Search for the cell housing the specified text and yield its [X, Y] center coordinate. 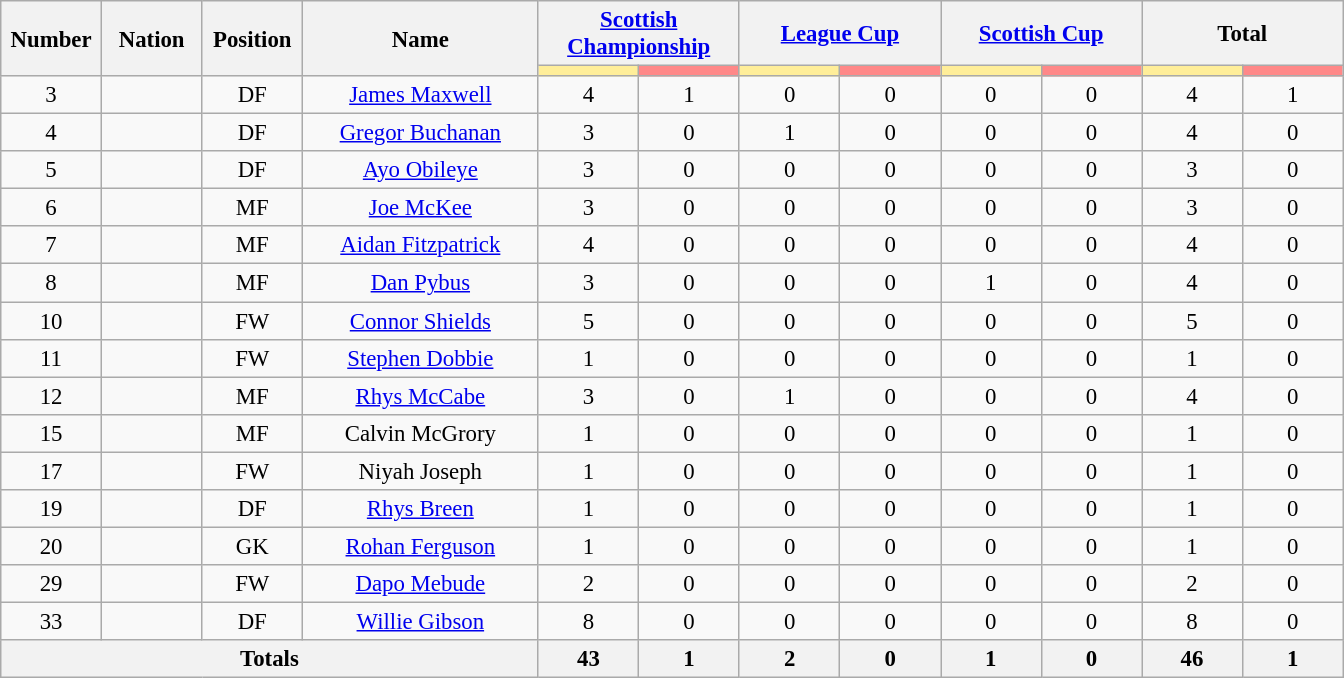
Position [252, 38]
11 [52, 358]
Stephen Dobbie [421, 358]
James Maxwell [421, 95]
17 [52, 471]
Connor Shields [421, 321]
Rohan Ferguson [421, 546]
Joe McKee [421, 208]
Willie Gibson [421, 621]
33 [52, 621]
Nation [152, 38]
6 [52, 208]
Rhys Breen [421, 509]
29 [52, 584]
19 [52, 509]
46 [1192, 659]
League Cup [840, 34]
10 [52, 321]
Scottish Championship [638, 34]
Ayo Obileye [421, 170]
GK [252, 546]
15 [52, 433]
7 [52, 245]
Dan Pybus [421, 283]
Scottish Cup [1040, 34]
Number [52, 38]
Dapo Mebude [421, 584]
Aidan Fitzpatrick [421, 245]
Totals [270, 659]
12 [52, 396]
Total [1242, 34]
Name [421, 38]
Rhys McCabe [421, 396]
Niyah Joseph [421, 471]
Calvin McGrory [421, 433]
20 [52, 546]
43 [588, 659]
Gregor Buchanan [421, 133]
